Return (X, Y) of the center of cell containing provided text 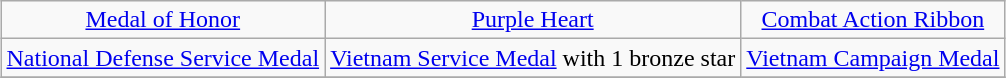
Purple Heart (533, 20)
Vietnam Service Medal with 1 bronze star (533, 58)
National Defense Service Medal (163, 58)
Medal of Honor (163, 20)
Combat Action Ribbon (873, 20)
Vietnam Campaign Medal (873, 58)
